Pinpoint the cell where the given text exists, returning its [X, Y] midpoint coordinate. 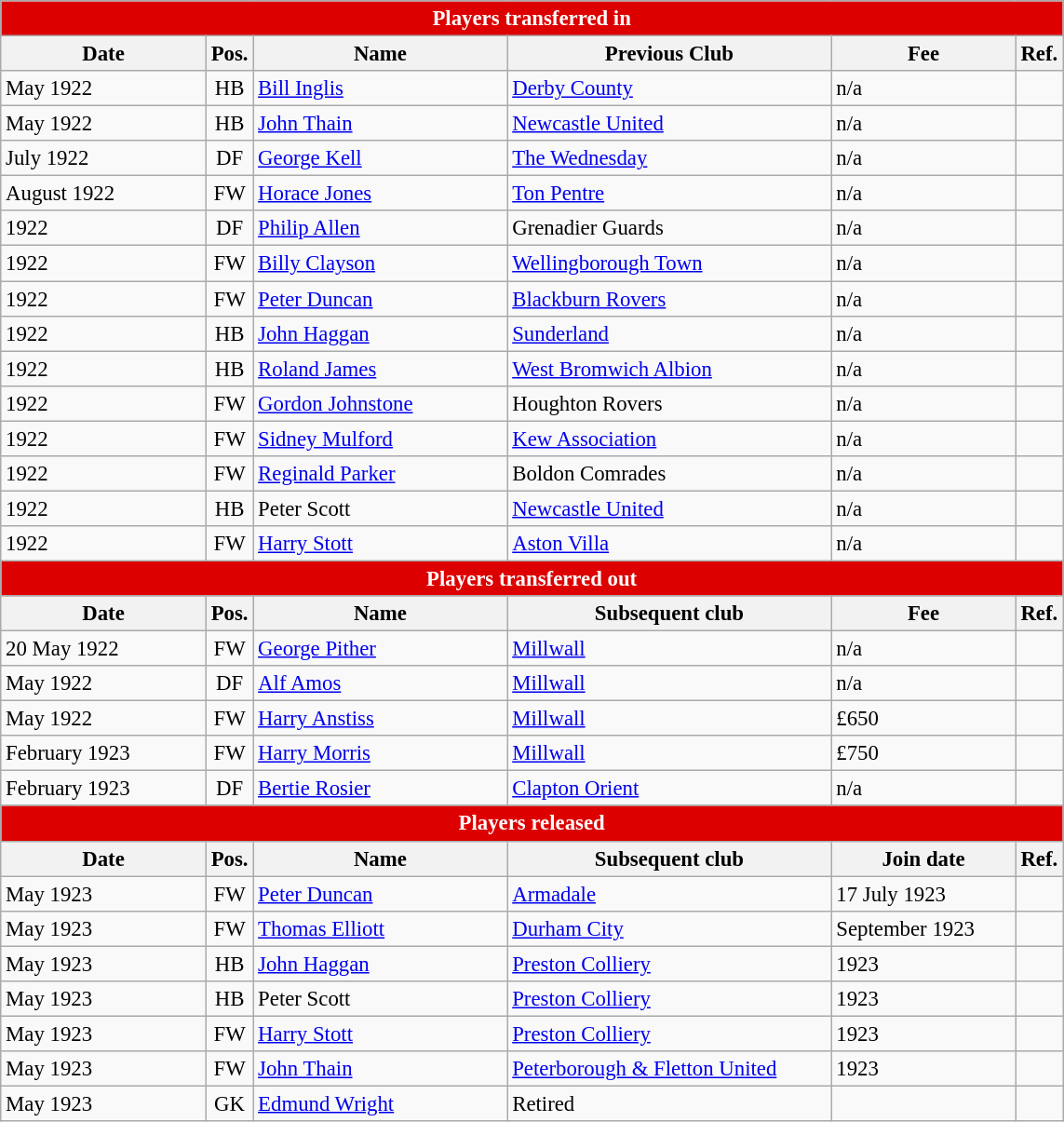
Armadale [669, 894]
Ton Pentre [669, 194]
September 1923 [923, 928]
Sidney Mulford [380, 439]
Gordon Johnstone [380, 403]
Previous Club [669, 54]
Clapton Orient [669, 789]
Aston Villa [669, 544]
Houghton Rovers [669, 403]
The Wednesday [669, 158]
Grenadier Guards [669, 228]
Join date [923, 858]
Derby County [669, 88]
July 1922 [104, 158]
George Pither [380, 649]
Horace Jones [380, 194]
Players transferred out [532, 578]
Harry Morris [380, 753]
Kew Association [669, 439]
Billy Clayson [380, 264]
Durham City [669, 928]
Harry Anstiss [380, 719]
17 July 1923 [923, 894]
Bill Inglis [380, 88]
George Kell [380, 158]
August 1922 [104, 194]
Boldon Comrades [669, 474]
Edmund Wright [380, 1103]
Blackburn Rovers [669, 299]
Thomas Elliott [380, 928]
Retired [669, 1103]
Alf Amos [380, 683]
Philip Allen [380, 228]
Bertie Rosier [380, 789]
Players released [532, 824]
Peterborough & Fletton United [669, 1069]
West Bromwich Albion [669, 369]
20 May 1922 [104, 649]
£650 [923, 719]
£750 [923, 753]
GK [229, 1103]
Reginald Parker [380, 474]
Roland James [380, 369]
Wellingborough Town [669, 264]
Sunderland [669, 333]
Players transferred in [532, 19]
